Return the [X, Y] coordinate for the center point of the cell that contains the specified text.  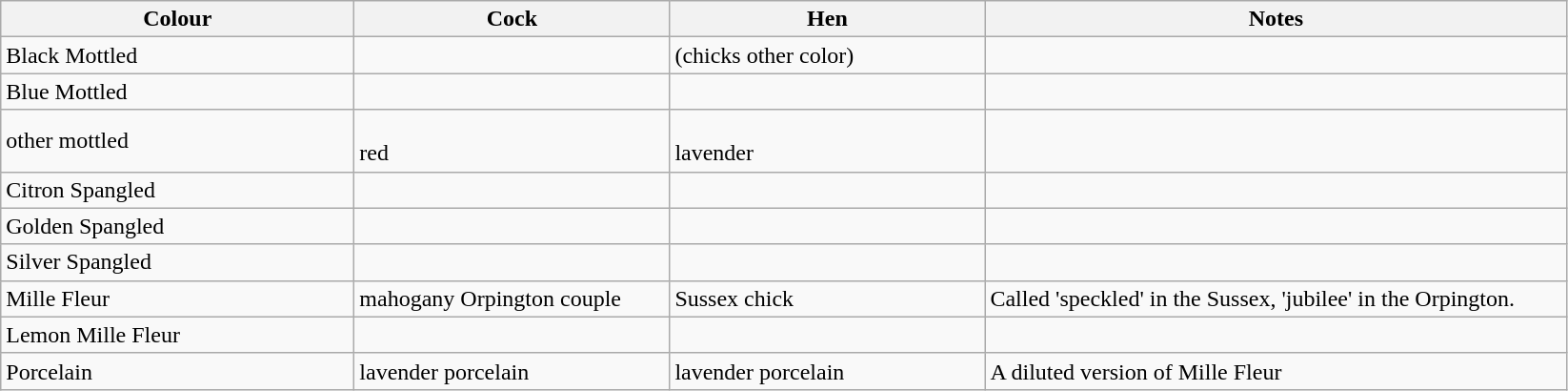
Mille Fleur [177, 298]
lavender [827, 141]
other mottled [177, 141]
Porcelain [177, 371]
Called 'speckled' in the Sussex, 'jubilee' in the Orpington. [1277, 298]
Cock [513, 19]
Citron Spangled [177, 190]
Sussex chick [827, 298]
Lemon Mille Fleur [177, 335]
Colour [177, 19]
Blue Mottled [177, 92]
Golden Spangled [177, 226]
(chicks other color) [827, 55]
Hen [827, 19]
Notes [1277, 19]
mahogany Orpington couple [513, 298]
A diluted version of Mille Fleur [1277, 371]
Silver Spangled [177, 262]
red [513, 141]
Black Mottled [177, 55]
